Capture the cell that displays the provided text and extract its [x, y] central coordinate. 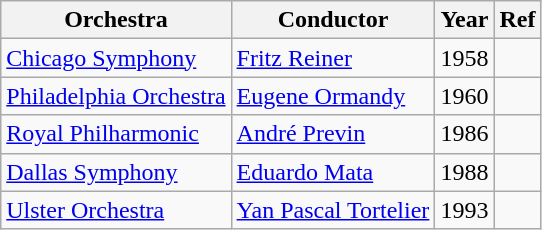
Eduardo Mata [333, 172]
Chicago Symphony [116, 58]
Eugene Ormandy [333, 96]
Fritz Reiner [333, 58]
Dallas Symphony [116, 172]
1993 [464, 210]
1986 [464, 134]
1958 [464, 58]
Conductor [333, 20]
Orchestra [116, 20]
Year [464, 20]
1988 [464, 172]
Ref [518, 20]
André Previn [333, 134]
Ulster Orchestra [116, 210]
Royal Philharmonic [116, 134]
1960 [464, 96]
Philadelphia Orchestra [116, 96]
Yan Pascal Tortelier [333, 210]
